Identify which cell holds the provided text, then report its [x, y] central coordinate. 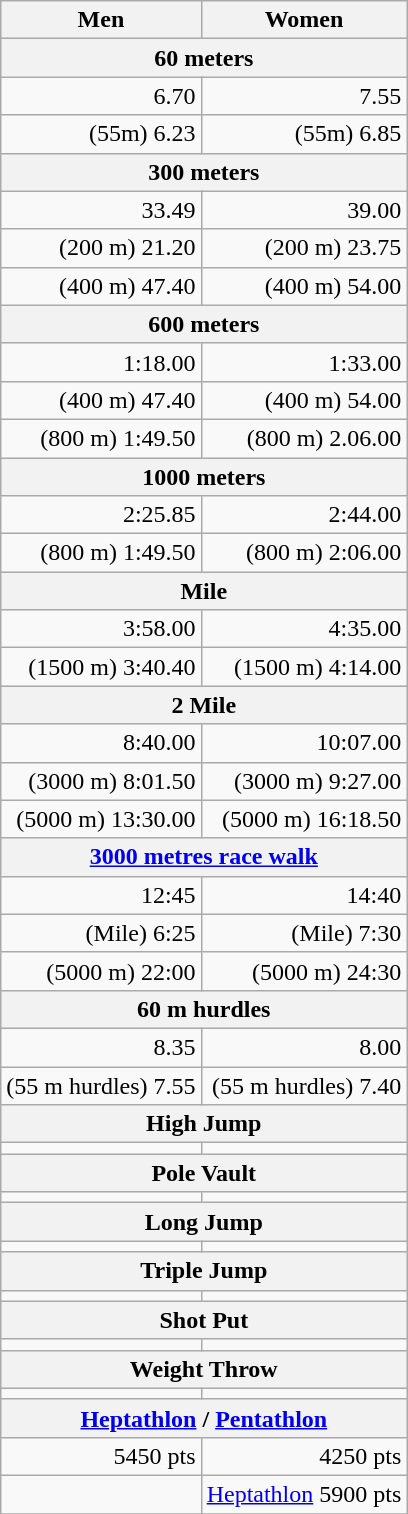
39.00 [304, 210]
4250 pts [304, 1456]
8.00 [304, 1047]
(5000 m) 16:18.50 [304, 819]
Weight Throw [204, 1369]
3:58.00 [101, 629]
5450 pts [101, 1456]
Mile [204, 591]
2 Mile [204, 705]
1000 meters [204, 477]
(3000 m) 8:01.50 [101, 781]
(5000 m) 22:00 [101, 971]
(200 m) 23.75 [304, 248]
Heptathlon 5900 pts [304, 1494]
2:25.85 [101, 515]
14:40 [304, 895]
Pole Vault [204, 1173]
8.35 [101, 1047]
60 meters [204, 58]
10:07.00 [304, 743]
(1500 m) 3:40.40 [101, 667]
12:45 [101, 895]
600 meters [204, 324]
(55m) 6.85 [304, 134]
Men [101, 20]
Women [304, 20]
(5000 m) 13:30.00 [101, 819]
4:35.00 [304, 629]
1:33.00 [304, 362]
(800 m) 2.06.00 [304, 438]
(Mile) 7:30 [304, 933]
Shot Put [204, 1320]
300 meters [204, 172]
60 m hurdles [204, 1009]
Heptathlon / Pentathlon [204, 1418]
Long Jump [204, 1222]
Triple Jump [204, 1271]
(55m) 6.23 [101, 134]
6.70 [101, 96]
33.49 [101, 210]
(1500 m) 4:14.00 [304, 667]
3000 metres race walk [204, 857]
(55 m hurdles) 7.55 [101, 1085]
(55 m hurdles) 7.40 [304, 1085]
1:18.00 [101, 362]
2:44.00 [304, 515]
(5000 m) 24:30 [304, 971]
High Jump [204, 1124]
(Mile) 6:25 [101, 933]
8:40.00 [101, 743]
(200 m) 21.20 [101, 248]
(800 m) 2:06.00 [304, 553]
(3000 m) 9:27.00 [304, 781]
7.55 [304, 96]
